Search for the cell housing the specified text and yield its [X, Y] center coordinate. 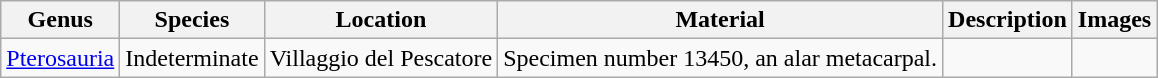
Pterosauria [60, 58]
Villaggio del Pescatore [381, 58]
Specimen number 13450, an alar metacarpal. [720, 58]
Species [192, 20]
Material [720, 20]
Description [1008, 20]
Indeterminate [192, 58]
Genus [60, 20]
Location [381, 20]
Images [1114, 20]
